Determine the [x, y] coordinate at the center of the cell enclosing the given text.  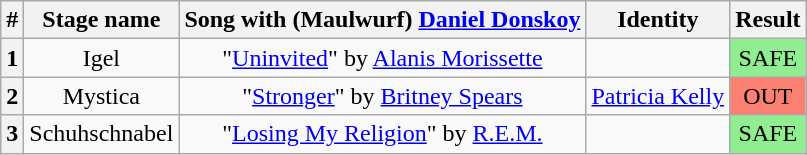
Mystica [102, 96]
Song with (Maulwurf) Daniel Donskoy [382, 20]
Patricia Kelly [658, 96]
Stage name [102, 20]
Schuhschnabel [102, 134]
"Stronger" by Britney Spears [382, 96]
3 [12, 134]
Result [768, 20]
Igel [102, 58]
"Uninvited" by Alanis Morissette [382, 58]
OUT [768, 96]
Identity [658, 20]
1 [12, 58]
2 [12, 96]
# [12, 20]
"Losing My Religion" by R.E.M. [382, 134]
